Extract the [x, y] coordinate from the center of the cell holding the provided text.  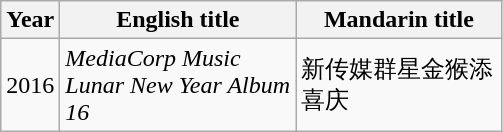
Year [30, 20]
2016 [30, 85]
Mandarin title [399, 20]
English title [178, 20]
新传媒群星金猴添喜庆 [399, 85]
MediaCorp Music Lunar New Year Album 16 [178, 85]
